Extract the (X, Y) coordinate from the center of the cell holding the provided text.  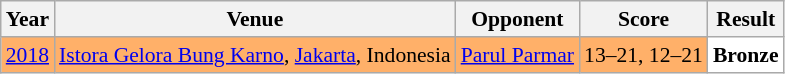
Bronze (746, 55)
2018 (28, 55)
Year (28, 19)
Result (746, 19)
Opponent (518, 19)
Venue (255, 19)
Parul Parmar (518, 55)
Score (644, 19)
13–21, 12–21 (644, 55)
Istora Gelora Bung Karno, Jakarta, Indonesia (255, 55)
